Scan for the cell matching the given text and deliver its (X, Y) coordinate at center. 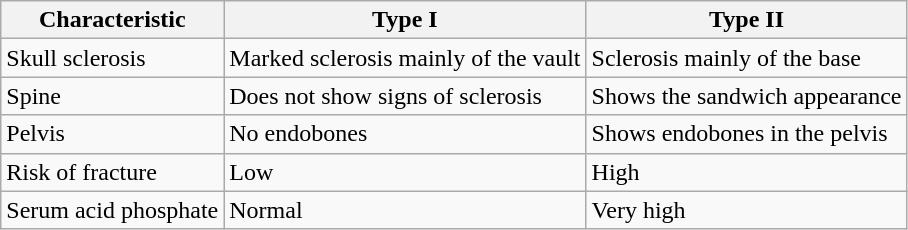
Normal (405, 210)
Characteristic (112, 20)
Does not show signs of sclerosis (405, 96)
Spine (112, 96)
Risk of fracture (112, 172)
No endobones (405, 134)
Skull sclerosis (112, 58)
Marked sclerosis mainly of the vault (405, 58)
Very high (746, 210)
Low (405, 172)
Shows endobones in the pelvis (746, 134)
Type I (405, 20)
Shows the sandwich appearance (746, 96)
Type II (746, 20)
High (746, 172)
Pelvis (112, 134)
Serum acid phosphate (112, 210)
Sclerosis mainly of the base (746, 58)
